Scan for the cell matching the given text and deliver its (X, Y) coordinate at center. 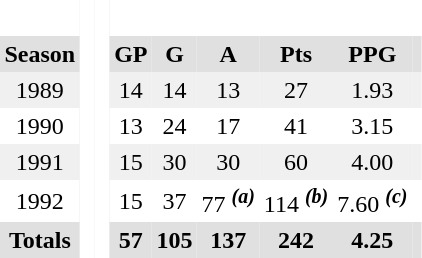
27 (296, 90)
1992 (40, 201)
G (174, 54)
57 (131, 240)
Pts (296, 54)
242 (296, 240)
114 (b) (296, 201)
1991 (40, 162)
37 (174, 201)
137 (228, 240)
17 (228, 126)
4.00 (372, 162)
7.60 (c) (372, 201)
1989 (40, 90)
1990 (40, 126)
PPG (372, 54)
41 (296, 126)
24 (174, 126)
105 (174, 240)
1.93 (372, 90)
Totals (40, 240)
4.25 (372, 240)
77 (a) (228, 201)
60 (296, 162)
GP (131, 54)
Season (40, 54)
A (228, 54)
3.15 (372, 126)
